Locate the cell with the specified text and output its [x, y] center coordinate. 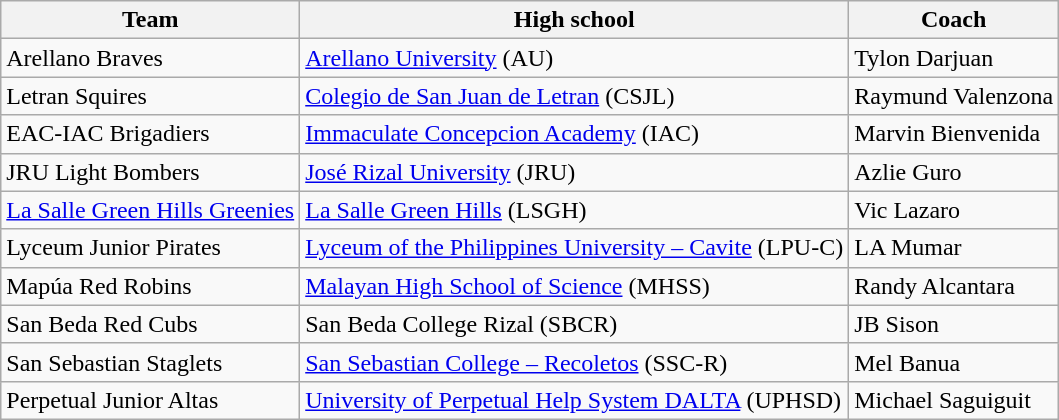
Immaculate Concepcion Academy (IAC) [574, 134]
Team [150, 20]
Colegio de San Juan de Letran (CSJL) [574, 96]
Raymund Valenzona [954, 96]
University of Perpetual Help System DALTA (UPHSD) [574, 400]
Arellano Braves [150, 58]
Arellano University (AU) [574, 58]
San Sebastian Staglets [150, 362]
Michael Saguiguit [954, 400]
Coach [954, 20]
JB Sison [954, 324]
Randy Alcantara [954, 286]
JRU Light Bombers [150, 172]
LA Mumar [954, 248]
Letran Squires [150, 96]
Tylon Darjuan [954, 58]
Mapúa Red Robins [150, 286]
San Sebastian College – Recoletos (SSC-R) [574, 362]
San Beda Red Cubs [150, 324]
Malayan High School of Science (MHSS) [574, 286]
Perpetual Junior Altas [150, 400]
Mel Banua [954, 362]
Marvin Bienvenida [954, 134]
EAC-IAC Brigadiers [150, 134]
Lyceum Junior Pirates [150, 248]
Lyceum of the Philippines University – Cavite (LPU-C) [574, 248]
Azlie Guro [954, 172]
High school [574, 20]
San Beda College Rizal (SBCR) [574, 324]
La Salle Green Hills Greenies [150, 210]
La Salle Green Hills (LSGH) [574, 210]
Vic Lazaro [954, 210]
José Rizal University (JRU) [574, 172]
